Locate the cell with the specified text and output its [X, Y] center coordinate. 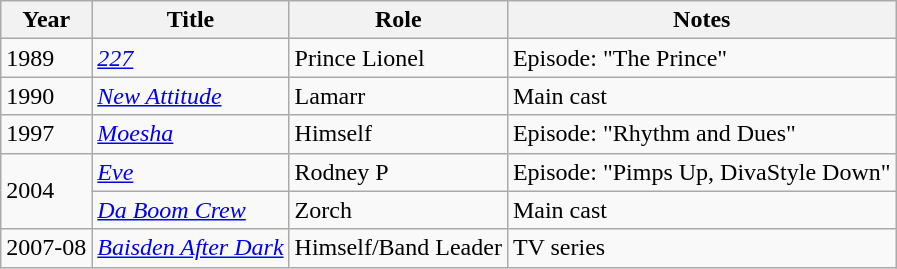
2004 [46, 191]
Prince Lionel [398, 58]
2007-08 [46, 248]
Rodney P [398, 172]
1989 [46, 58]
Episode: "Rhythm and Dues" [702, 134]
Year [46, 20]
New Attitude [190, 96]
Da Boom Crew [190, 210]
Title [190, 20]
Episode: "The Prince" [702, 58]
1990 [46, 96]
Moesha [190, 134]
Notes [702, 20]
Eve [190, 172]
TV series [702, 248]
Episode: "Pimps Up, DivaStyle Down" [702, 172]
1997 [46, 134]
Himself/Band Leader [398, 248]
Zorch [398, 210]
Lamarr [398, 96]
Role [398, 20]
227 [190, 58]
Baisden After Dark [190, 248]
Himself [398, 134]
